Scan for the cell matching the given text and deliver its [x, y] coordinate at center. 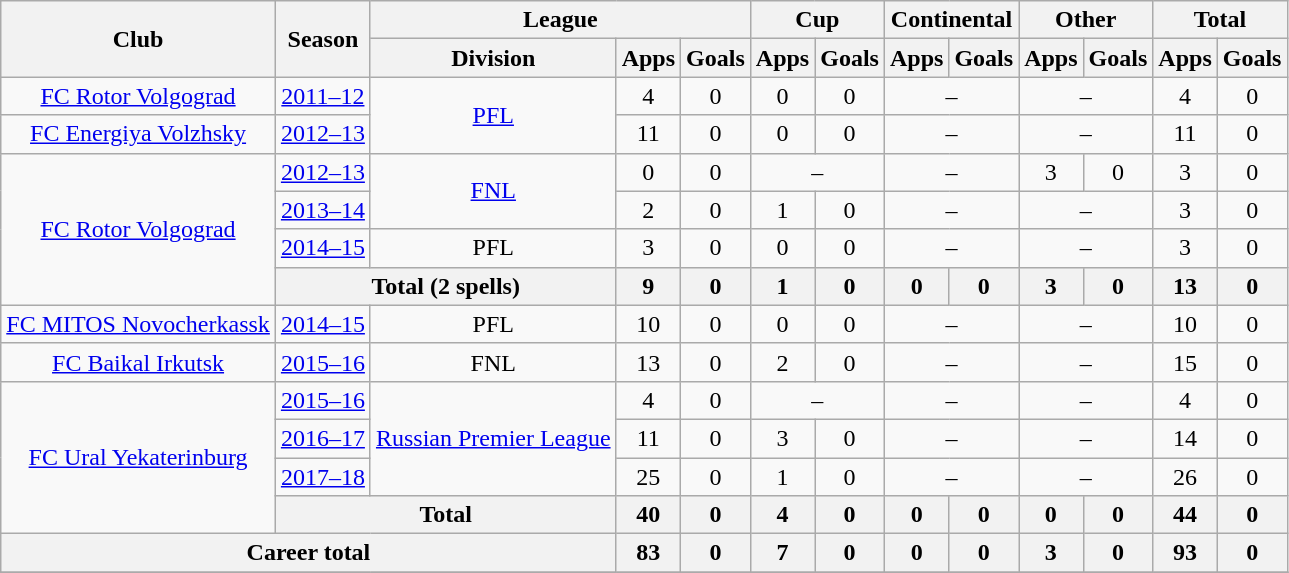
25 [648, 477]
Career total [308, 553]
FC Ural Yekaterinburg [138, 457]
15 [1185, 362]
9 [648, 286]
26 [1185, 477]
14 [1185, 438]
93 [1185, 553]
Other [1086, 20]
7 [782, 553]
FC Baikal Irkutsk [138, 362]
FC Energiya Volzhsky [138, 134]
League [560, 20]
40 [648, 515]
Total (2 spells) [446, 286]
Russian Premier League [493, 438]
FC MITOS Novocherkassk [138, 324]
2011–12 [322, 96]
2017–18 [322, 477]
Continental [951, 20]
Division [493, 58]
83 [648, 553]
Season [322, 39]
Club [138, 39]
Cup [817, 20]
2013–14 [322, 210]
2016–17 [322, 438]
44 [1185, 515]
